Determine the [x, y] coordinate at the center of the cell enclosing the given text.  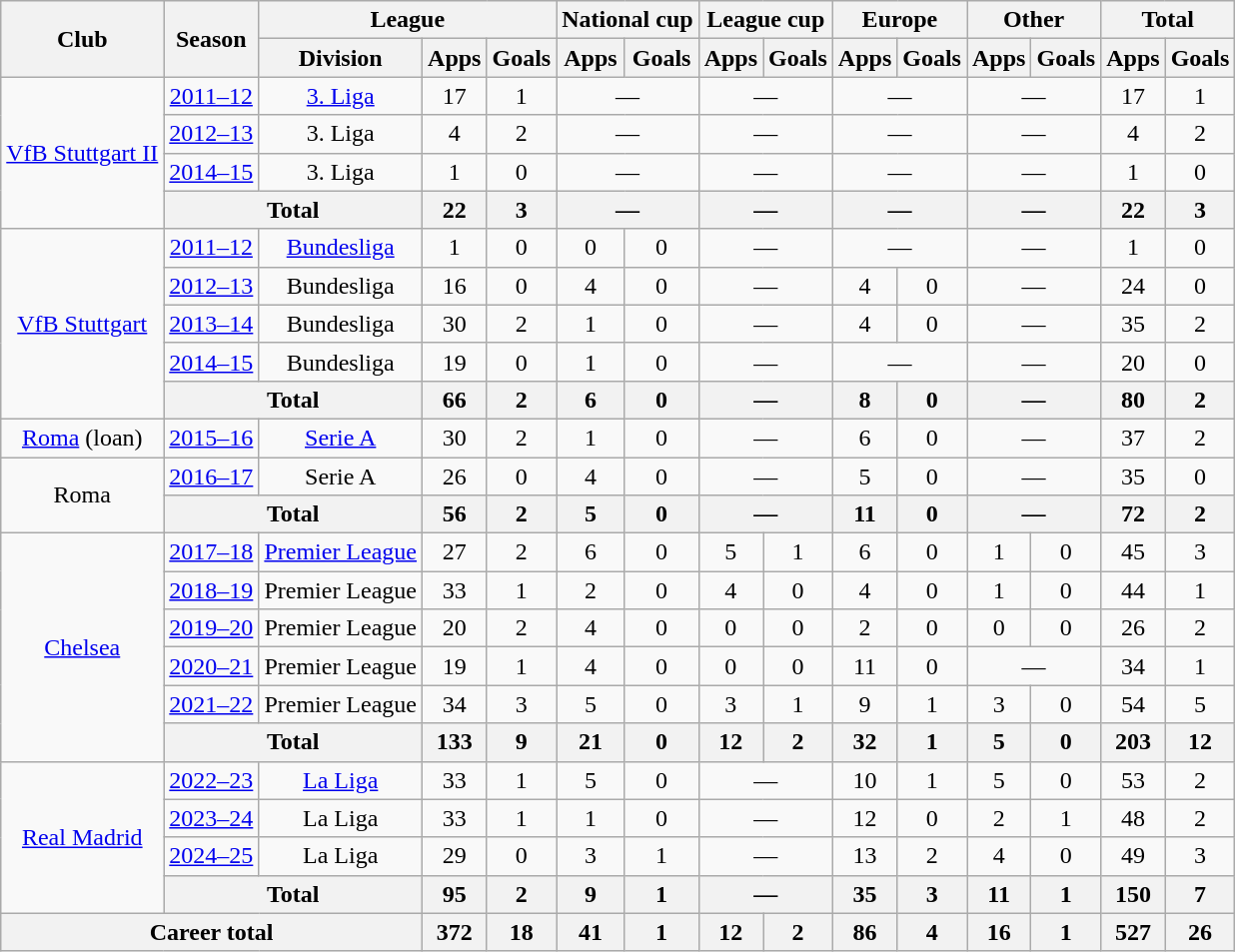
86 [864, 932]
45 [1133, 552]
133 [455, 742]
2021–22 [212, 704]
66 [455, 400]
80 [1133, 400]
Club [82, 39]
203 [1133, 742]
37 [1133, 438]
Roma [82, 495]
49 [1133, 856]
56 [455, 514]
Europe [899, 20]
National cup [627, 20]
2022–23 [212, 780]
League [408, 20]
27 [455, 552]
2015–16 [212, 438]
League cup [765, 20]
21 [591, 742]
44 [1133, 590]
48 [1133, 818]
53 [1133, 780]
Division [341, 58]
150 [1133, 894]
2023–24 [212, 818]
2018–19 [212, 590]
Roma (loan) [82, 438]
18 [522, 932]
527 [1133, 932]
372 [455, 932]
Chelsea [82, 647]
Career total [212, 932]
10 [864, 780]
Season [212, 39]
95 [455, 894]
32 [864, 742]
Real Madrid [82, 837]
13 [864, 856]
2013–14 [212, 324]
2016–17 [212, 476]
54 [1133, 704]
24 [1133, 286]
2020–21 [212, 666]
VfB Stuttgart II [82, 153]
72 [1133, 514]
Other [1034, 20]
2019–20 [212, 628]
29 [455, 856]
2017–18 [212, 552]
VfB Stuttgart [82, 324]
41 [591, 932]
8 [864, 400]
2024–25 [212, 856]
7 [1200, 894]
